Extract the [x, y] coordinate from the center of the cell holding the provided text.  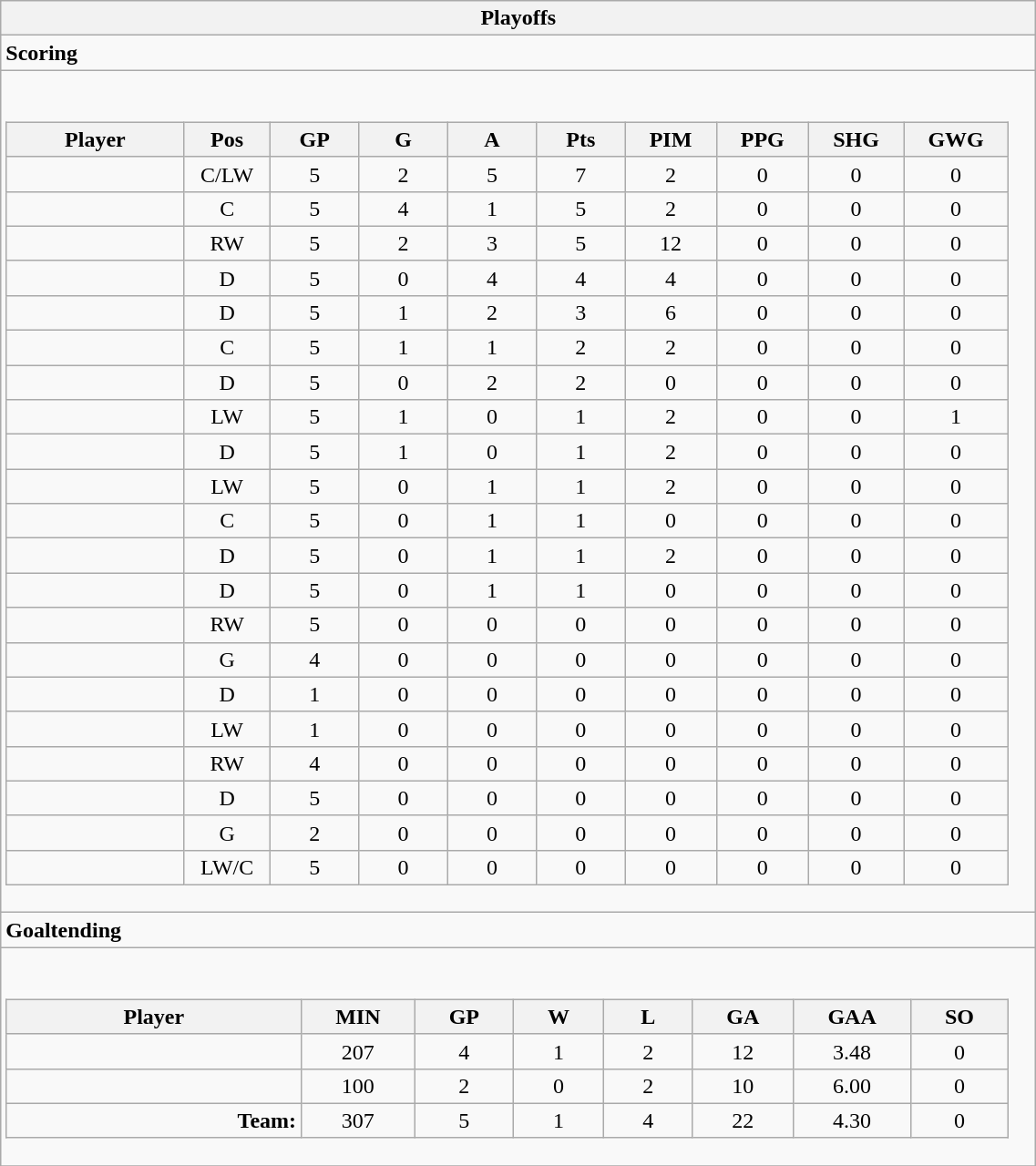
SO [959, 1017]
W [559, 1017]
Team: [154, 1120]
22 [744, 1120]
LW/C [228, 867]
A [492, 139]
PIM [671, 139]
GWG [957, 139]
7 [581, 174]
L [649, 1017]
PPG [762, 139]
6 [671, 312]
GAA [852, 1017]
307 [358, 1120]
Playoffs [518, 18]
MIN [358, 1017]
6.00 [852, 1086]
10 [744, 1086]
Player MIN GP W L GA GAA SO 207 4 1 2 12 3.48 0 100 2 0 2 10 6.00 0 Team: 307 5 1 4 22 4.30 0 [518, 1057]
GA [744, 1017]
Scoring [518, 53]
4.30 [852, 1120]
Pos [228, 139]
C/LW [228, 174]
Pts [581, 139]
SHG [856, 139]
100 [358, 1086]
3.48 [852, 1051]
207 [358, 1051]
Goaltending [518, 930]
